Output the [x, y] coordinate of the center of the cell containing the given text.  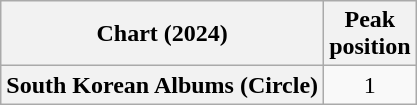
Chart (2024) [162, 34]
1 [370, 85]
Peakposition [370, 34]
South Korean Albums (Circle) [162, 85]
